From the cell containing the given text, extract its center point as (X, Y) coordinate. 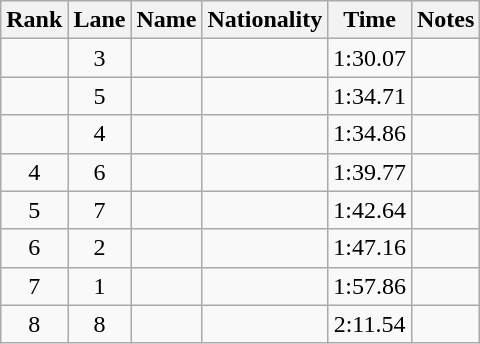
Time (370, 20)
Lane (100, 20)
3 (100, 58)
1:30.07 (370, 58)
Nationality (265, 20)
1:34.86 (370, 134)
1:57.86 (370, 286)
2:11.54 (370, 324)
Notes (445, 20)
1 (100, 286)
2 (100, 248)
Rank (34, 20)
Name (166, 20)
1:42.64 (370, 210)
1:47.16 (370, 248)
1:34.71 (370, 96)
1:39.77 (370, 172)
